Capture the cell that displays the provided text and extract its (X, Y) central coordinate. 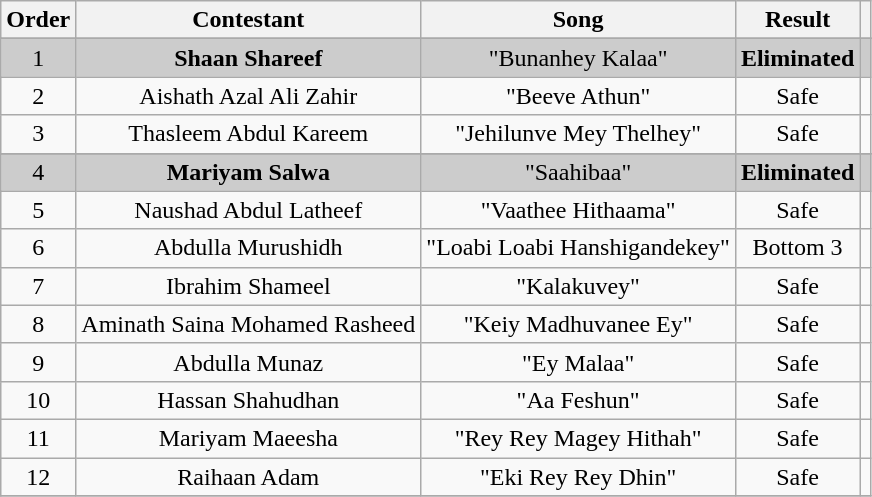
"Rey Rey Magey Hithah" (578, 438)
Aminath Saina Mohamed Rasheed (248, 324)
9 (38, 362)
10 (38, 400)
"Eki Rey Rey Dhin" (578, 477)
Raihaan Adam (248, 477)
6 (38, 248)
12 (38, 477)
Order (38, 20)
Abdulla Murushidh (248, 248)
Mariyam Salwa (248, 172)
3 (38, 134)
Bottom 3 (797, 248)
Shaan Shareef (248, 58)
"Bunanhey Kalaa" (578, 58)
Abdulla Munaz (248, 362)
"Jehilunve Mey Thelhey" (578, 134)
Mariyam Maeesha (248, 438)
"Keiy Madhuvanee Ey" (578, 324)
"Saahibaa" (578, 172)
4 (38, 172)
2 (38, 96)
"Ey Malaa" (578, 362)
"Loabi Loabi Hanshigandekey" (578, 248)
Contestant (248, 20)
Ibrahim Shameel (248, 286)
Aishath Azal Ali Zahir (248, 96)
"Beeve Athun" (578, 96)
Hassan Shahudhan (248, 400)
Song (578, 20)
7 (38, 286)
Naushad Abdul Latheef (248, 210)
Thasleem Abdul Kareem (248, 134)
"Aa Feshun" (578, 400)
"Vaathee Hithaama" (578, 210)
5 (38, 210)
1 (38, 58)
8 (38, 324)
Result (797, 20)
11 (38, 438)
"Kalakuvey" (578, 286)
